Determine the [X, Y] coordinate at the center of the cell enclosing the given text.  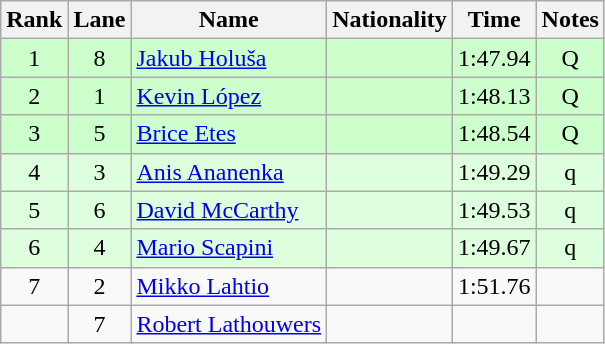
1:47.94 [494, 58]
Nationality [390, 20]
Mario Scapini [229, 248]
Name [229, 20]
Kevin López [229, 96]
Anis Ananenka [229, 172]
David McCarthy [229, 210]
Jakub Holuša [229, 58]
Notes [570, 20]
8 [100, 58]
Robert Lathouwers [229, 324]
Brice Etes [229, 134]
Lane [100, 20]
1:48.54 [494, 134]
Mikko Lahtio [229, 286]
Rank [34, 20]
1:49.67 [494, 248]
1:48.13 [494, 96]
1:49.53 [494, 210]
Time [494, 20]
1:49.29 [494, 172]
1:51.76 [494, 286]
